For the text-containing cell, return its midpoint in [X, Y] coordinate format. 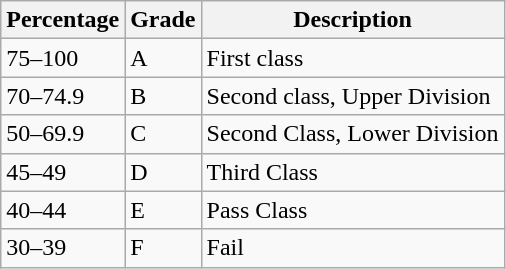
75–100 [63, 58]
B [163, 96]
A [163, 58]
Second Class, Lower Division [352, 134]
First class [352, 58]
Percentage [63, 20]
40–44 [63, 210]
E [163, 210]
45–49 [63, 172]
Pass Class [352, 210]
Third Class [352, 172]
50–69.9 [63, 134]
C [163, 134]
70–74.9 [63, 96]
Fail [352, 248]
Second class, Upper Division [352, 96]
D [163, 172]
30–39 [63, 248]
Description [352, 20]
Grade [163, 20]
F [163, 248]
